Find where the given text appears and provide that cell's center as (x, y) coordinate. 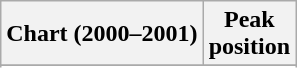
Peakposition (249, 34)
Chart (2000–2001) (102, 34)
